Return (X, Y) of the center of cell containing provided text 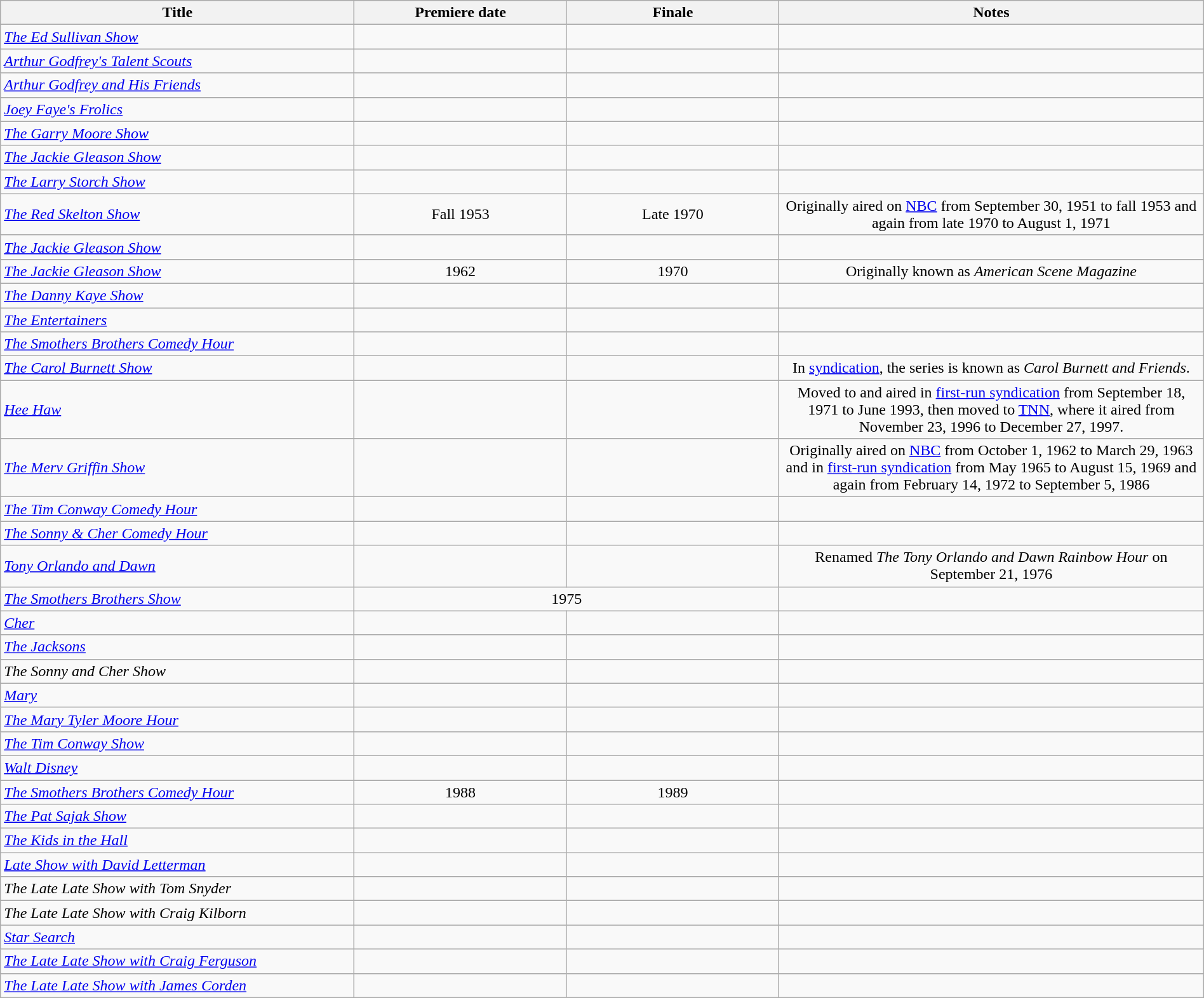
In syndication, the series is known as Carol Burnett and Friends. (992, 368)
Late Show with David Letterman (178, 865)
Originally known as American Scene Magazine (992, 271)
Notes (992, 13)
The Jacksons (178, 647)
The Smothers Brothers Show (178, 599)
The Mary Tyler Moore Hour (178, 719)
Premiere date (460, 13)
Hee Haw (178, 409)
1975 (566, 599)
The Ed Sullivan Show (178, 37)
The Sonny & Cher Comedy Hour (178, 533)
Arthur Godfrey and His Friends (178, 85)
The Kids in the Hall (178, 841)
The Tim Conway Comedy Hour (178, 509)
The Pat Sajak Show (178, 816)
The Sonny and Cher Show (178, 671)
1989 (672, 792)
Title (178, 13)
1962 (460, 271)
Walt Disney (178, 768)
The Merv Griffin Show (178, 468)
The Late Late Show with Tom Snyder (178, 889)
Mary (178, 695)
The Late Late Show with Craig Ferguson (178, 961)
1988 (460, 792)
The Larry Storch Show (178, 182)
Arthur Godfrey's Talent Scouts (178, 61)
Finale (672, 13)
Renamed The Tony Orlando and Dawn Rainbow Hour on September 21, 1976 (992, 566)
Originally aired on NBC from September 30, 1951 to fall 1953 and again from late 1970 to August 1, 1971 (992, 215)
The Late Late Show with Craig Kilborn (178, 913)
1970 (672, 271)
Joey Faye's Frolics (178, 109)
The Garry Moore Show (178, 133)
Cher (178, 623)
The Carol Burnett Show (178, 368)
Tony Orlando and Dawn (178, 566)
Fall 1953 (460, 215)
The Late Late Show with James Corden (178, 985)
The Tim Conway Show (178, 743)
Late 1970 (672, 215)
The Danny Kaye Show (178, 295)
The Entertainers (178, 319)
Star Search (178, 937)
The Red Skelton Show (178, 215)
